Find where the given text appears and provide that cell's center as (X, Y) coordinate. 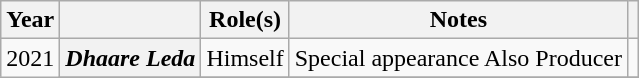
Himself (245, 58)
Special appearance Also Producer (458, 58)
Role(s) (245, 20)
Year (30, 20)
Notes (458, 20)
Dhaare Leda (130, 58)
2021 (30, 58)
